Locate the cell with the specified text and output its (x, y) center coordinate. 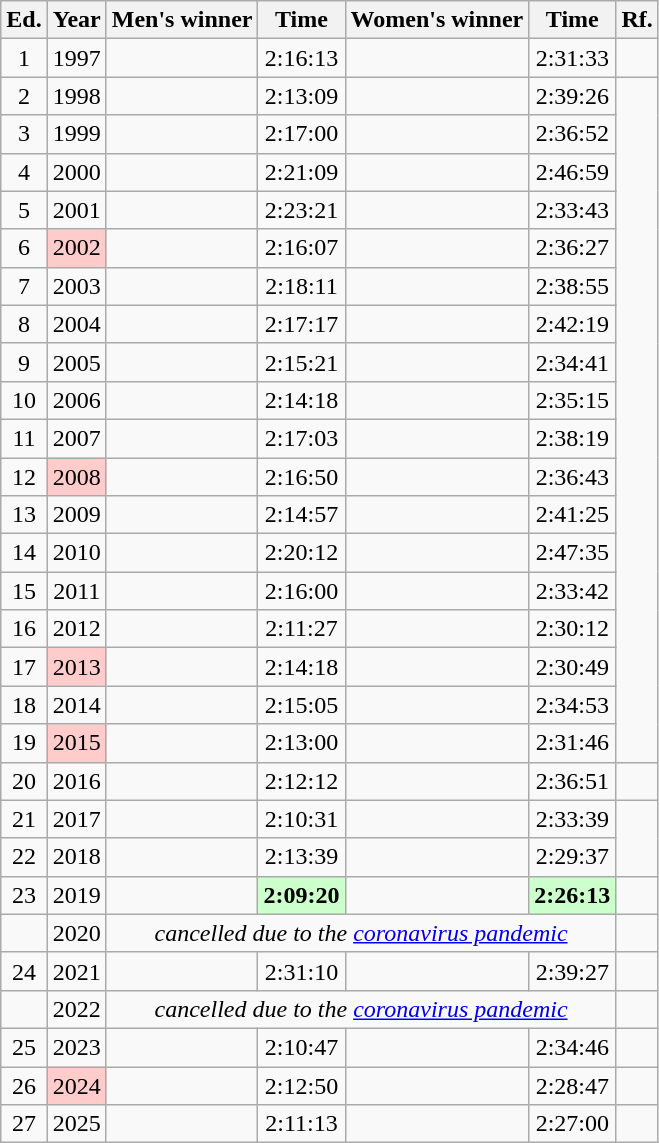
17 (24, 667)
2:17:17 (302, 324)
2:18:11 (302, 286)
2:13:39 (302, 857)
2:23:21 (302, 210)
15 (24, 591)
2:39:27 (572, 971)
2023 (76, 1047)
2:10:31 (302, 819)
2009 (76, 515)
2005 (76, 362)
27 (24, 1124)
2022 (76, 1009)
2:31:46 (572, 743)
1999 (76, 134)
2:13:00 (302, 743)
2001 (76, 210)
2:34:41 (572, 362)
2:16:50 (302, 477)
7 (24, 286)
11 (24, 438)
2:42:19 (572, 324)
Ed. (24, 20)
2:36:43 (572, 477)
2:16:07 (302, 248)
2020 (76, 933)
2:36:52 (572, 134)
2:38:19 (572, 438)
2:10:47 (302, 1047)
25 (24, 1047)
2:30:49 (572, 667)
Rf. (637, 20)
2:46:59 (572, 172)
1998 (76, 96)
2:38:55 (572, 286)
2:15:21 (302, 362)
8 (24, 324)
Women's winner (437, 20)
Year (76, 20)
1997 (76, 58)
2014 (76, 705)
20 (24, 781)
2:31:10 (302, 971)
4 (24, 172)
2:35:15 (572, 400)
2:17:03 (302, 438)
2:31:33 (572, 58)
2:34:53 (572, 705)
12 (24, 477)
2:28:47 (572, 1085)
2016 (76, 781)
2:21:09 (302, 172)
2006 (76, 400)
2007 (76, 438)
14 (24, 553)
5 (24, 210)
3 (24, 134)
2:11:13 (302, 1124)
26 (24, 1085)
2024 (76, 1085)
2002 (76, 248)
2:13:09 (302, 96)
2:33:42 (572, 591)
2:16:00 (302, 591)
2:12:12 (302, 781)
2:12:50 (302, 1085)
6 (24, 248)
2:09:20 (302, 895)
22 (24, 857)
13 (24, 515)
2 (24, 96)
2012 (76, 629)
2:36:27 (572, 248)
1 (24, 58)
2:47:35 (572, 553)
2:41:25 (572, 515)
2:33:43 (572, 210)
2021 (76, 971)
2025 (76, 1124)
2:16:13 (302, 58)
24 (24, 971)
2:20:12 (302, 553)
9 (24, 362)
2:17:00 (302, 134)
2:27:00 (572, 1124)
10 (24, 400)
2015 (76, 743)
2:33:39 (572, 819)
2:30:12 (572, 629)
2:34:46 (572, 1047)
2008 (76, 477)
18 (24, 705)
2018 (76, 857)
2013 (76, 667)
2:14:57 (302, 515)
2:29:37 (572, 857)
2004 (76, 324)
2011 (76, 591)
21 (24, 819)
2:26:13 (572, 895)
2:36:51 (572, 781)
2003 (76, 286)
2019 (76, 895)
2:11:27 (302, 629)
16 (24, 629)
19 (24, 743)
2:39:26 (572, 96)
2:15:05 (302, 705)
23 (24, 895)
2010 (76, 553)
2017 (76, 819)
2000 (76, 172)
Men's winner (182, 20)
